Detect which cell encompasses the target text, then output its [x, y] center coordinate. 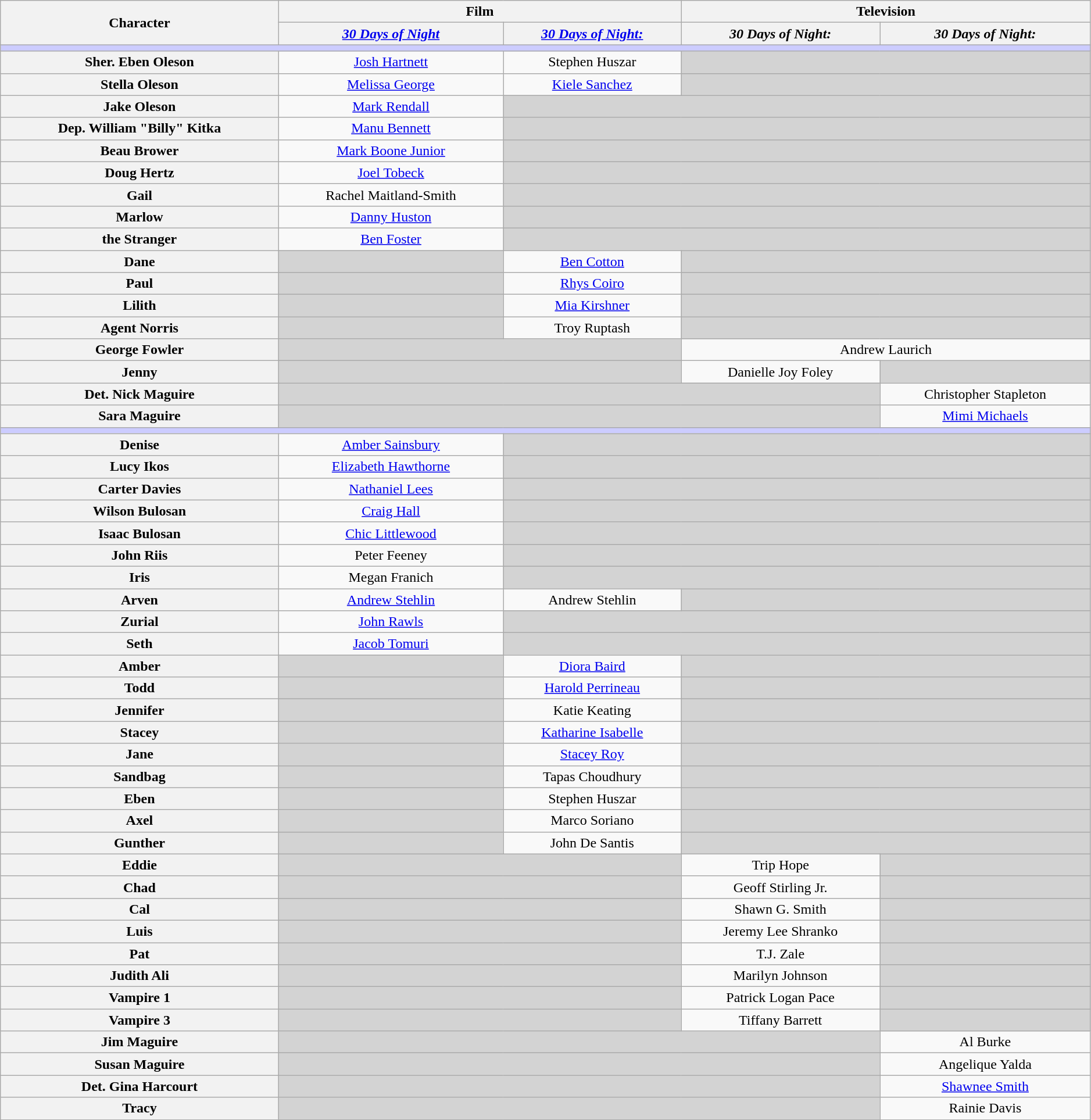
Jennifer [139, 710]
Mia Kirshner [592, 306]
Mark Boone Junior [391, 151]
Seth [139, 644]
Gail [139, 195]
Nathaniel Lees [391, 489]
Dane [139, 261]
Doug Hertz [139, 173]
Film [480, 12]
Danielle Joy Foley [781, 372]
Tapas Choudhury [592, 777]
Al Burke [986, 1042]
Stacey [139, 732]
Rainie Davis [986, 1108]
Pat [139, 954]
Isaac Bulosan [139, 533]
Jenny [139, 372]
Iris [139, 577]
Marlow [139, 217]
Paul [139, 284]
Jeremy Lee Shranko [781, 931]
Axel [139, 821]
Diora Baird [592, 666]
Sandbag [139, 777]
Rhys Coiro [592, 284]
Tiffany Barrett [781, 1020]
Ben Foster [391, 239]
George Fowler [139, 350]
30 Days of Night [391, 34]
Andrew Laurich [886, 350]
Wilson Bulosan [139, 511]
Trip Hope [781, 865]
Carter Davies [139, 489]
Craig Hall [391, 511]
Mimi Michaels [986, 416]
Lucy Ikos [139, 467]
Joel Tobeck [391, 173]
Chad [139, 887]
Mark Rendall [391, 106]
Jim Maguire [139, 1042]
Luis [139, 931]
Kiele Sanchez [592, 84]
Marilyn Johnson [781, 976]
Ben Cotton [592, 261]
Eben [139, 799]
Stella Oleson [139, 84]
Amber Sainsbury [391, 445]
Christopher Stapleton [986, 394]
Peter Feeney [391, 555]
Josh Hartnett [391, 62]
Lilith [139, 306]
Jacob Tomuri [391, 644]
Eddie [139, 865]
Sher. Eben Oleson [139, 62]
John Riis [139, 555]
Megan Franich [391, 577]
Gunther [139, 843]
Katie Keating [592, 710]
Jane [139, 754]
Stacey Roy [592, 754]
Melissa George [391, 84]
Katharine Isabelle [592, 732]
Television [886, 12]
Vampire 1 [139, 998]
T.J. Zale [781, 954]
Det. Nick Maguire [139, 394]
Shawnee Smith [986, 1086]
John De Santis [592, 843]
Sara Maguire [139, 416]
Geoff Stirling Jr. [781, 887]
Tracy [139, 1108]
Zurial [139, 622]
Chic Littlewood [391, 533]
Amber [139, 666]
Vampire 3 [139, 1020]
Susan Maguire [139, 1064]
Shawn G. Smith [781, 909]
Angelique Yalda [986, 1064]
Arven [139, 599]
Agent Norris [139, 328]
Todd [139, 688]
Jake Oleson [139, 106]
Character [139, 23]
Det. Gina Harcourt [139, 1086]
Dep. William "Billy" Kitka [139, 128]
Denise [139, 445]
the Stranger [139, 239]
Rachel Maitland-Smith [391, 195]
Troy Ruptash [592, 328]
Patrick Logan Pace [781, 998]
Harold Perrineau [592, 688]
Danny Huston [391, 217]
Beau Brower [139, 151]
Cal [139, 909]
Manu Bennett [391, 128]
Judith Ali [139, 976]
John Rawls [391, 622]
Elizabeth Hawthorne [391, 467]
Marco Soriano [592, 821]
